Locate the cell with the specified text and output its (x, y) center coordinate. 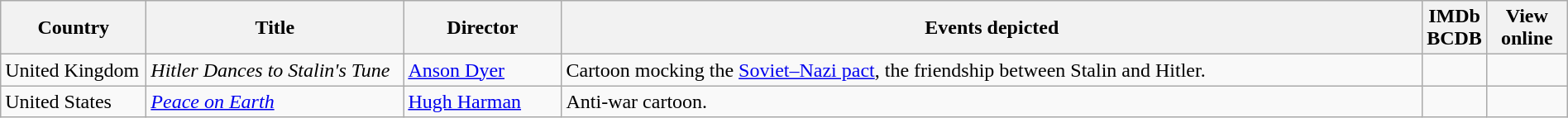
Anti-war cartoon. (992, 101)
Country (74, 28)
IMDbBCDB (1455, 28)
Title (275, 28)
Peace on Earth (275, 101)
United Kingdom (74, 70)
Cartoon mocking the Soviet–Nazi pact, the friendship between Stalin and Hitler. (992, 70)
Hugh Harman (483, 101)
Director (483, 28)
Events depicted (992, 28)
Viewonline (1527, 28)
United States (74, 101)
Hitler Dances to Stalin's Tune (275, 70)
Anson Dyer (483, 70)
